Pinpoint the cell where the given text exists, returning its (x, y) midpoint coordinate. 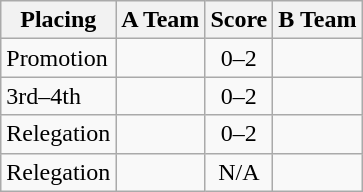
3rd–4th (58, 96)
Score (239, 20)
Promotion (58, 58)
Placing (58, 20)
B Team (318, 20)
N/A (239, 172)
A Team (160, 20)
